From the cell containing the given text, extract its center point as [X, Y] coordinate. 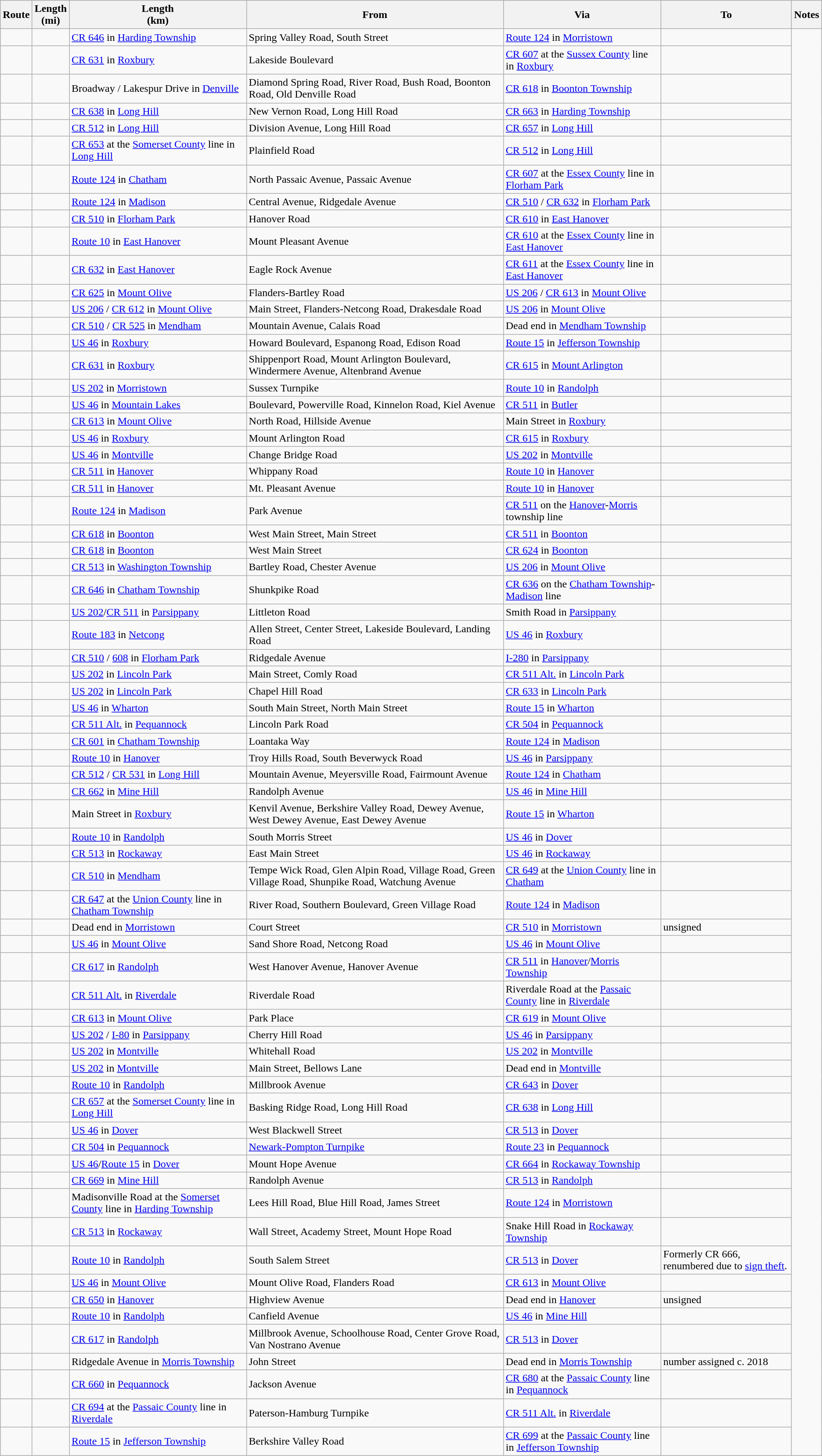
US 202 / I-80 in Parsippany [158, 1035]
South Morris Street [375, 837]
To [726, 15]
West Hanover Avenue, Hanover Avenue [375, 967]
CR 510 in Mendham [158, 876]
CR 510 / 608 in Florham Park [158, 658]
CR 643 in Dover [582, 1085]
Mountain Avenue, Meyersville Road, Fairmount Avenue [375, 775]
CR 650 in Hanover [158, 1300]
Central Avenue, Ridgedale Avenue [375, 202]
CR 511 in Boonton [582, 533]
US 202 in Morristown [158, 388]
Length(km) [158, 15]
Mount Olive Road, Flanders Road [375, 1283]
US 46/Route 15 in Dover [158, 1163]
CR 512 / CR 531 in Long Hill [158, 775]
Loantaka Way [375, 741]
CR 618 in Boonton Township [582, 89]
River Road, Southern Boulevard, Green Village Road [375, 904]
Madisonville Road at the Somerset County line in Harding Township [158, 1203]
CR 624 in Boonton [582, 550]
CR 511 on the Hanover-Morris township line [582, 511]
US 46 in Montville [158, 455]
Plainfield Road [375, 150]
Jackson Avenue [375, 1384]
Main Street, Flanders-Netcong Road, Drakesdale Road [375, 309]
CR 513 in Randolph [582, 1180]
Paterson-Hamburg Turnpike [375, 1413]
Troy Hills Road, South Beverwyck Road [375, 758]
CR 611 at the Essex County line in East Hanover [582, 270]
Eagle Rock Avenue [375, 270]
CR 660 in Pequannock [158, 1384]
CR 632 in East Hanover [158, 270]
West Blackwell Street [375, 1130]
Snake Hill Road in Rockaway Township [582, 1231]
US 206 / CR 612 in Mount Olive [158, 309]
CR 657 in Long Hill [582, 128]
South Salem Street [375, 1260]
CR 510 / CR 525 in Mendham [158, 326]
Millbrook Avenue, Schoolhouse Road, Center Grove Road, Van Nostrano Avenue [375, 1339]
Millbrook Avenue [375, 1085]
Ridgedale Avenue [375, 658]
CR 619 in Mount Olive [582, 1018]
Kenvil Avenue, Berkshire Valley Road, Dewey Avenue, West Dewey Avenue, East Dewey Avenue [375, 814]
Howard Boulevard, Espanong Road, Edison Road [375, 343]
North Road, Hillside Avenue [375, 421]
CR 646 in Harding Township [158, 37]
I-280 in Parsippany [582, 658]
Shippenport Road, Mount Arlington Boulevard, Windermere Avenue, Altenbrand Avenue [375, 366]
Ridgedale Avenue in Morris Township [158, 1362]
CR 610 at the Essex County line in East Hanover [582, 241]
Route 10 in East Hanover [158, 241]
Main Street, Bellows Lane [375, 1068]
Smith Road in Parsippany [582, 612]
CR 601 in Chatham Township [158, 741]
US 206 / CR 613 in Mount Olive [582, 292]
Whippany Road [375, 471]
CR 511 in Hanover/Morris Township [582, 967]
CR 649 at the Union County line in Chatham [582, 876]
CR 699 at the Passaic County line in Jefferson Township [582, 1441]
Spring Valley Road, South Street [375, 37]
Chapel Hill Road [375, 691]
Wall Street, Academy Street, Mount Hope Road [375, 1231]
Littleton Road [375, 612]
CR 633 in Lincoln Park [582, 691]
Mountain Avenue, Calais Road [375, 326]
Sand Shore Road, Netcong Road [375, 944]
CR 625 in Mount Olive [158, 292]
New Vernon Road, Long Hill Road [375, 111]
number assigned c. 2018 [726, 1362]
Via [582, 15]
Allen Street, Center Street, Lakeside Boulevard, Landing Road [375, 635]
CR 694 at the Passaic County line in Riverdale [158, 1413]
Mount Pleasant Avenue [375, 241]
CR 657 at the Somerset County line in Long Hill [158, 1107]
Riverdale Road at the Passaic County line in Riverdale [582, 996]
US 46 in Wharton [158, 708]
Diamond Spring Road, River Road, Bush Road, Boonton Road, Old Denville Road [375, 89]
CR 653 at the Somerset County line in Long Hill [158, 150]
CR 636 on the Chatham Township-Madison line [582, 590]
CR 680 at the Passaic County line in Pequannock [582, 1384]
Route 183 in Netcong [158, 635]
Mount Hope Avenue [375, 1163]
Sussex Turnpike [375, 388]
US 202/CR 511 in Parsippany [158, 612]
Cherry Hill Road [375, 1035]
CR 511 Alt. in Pequannock [158, 724]
CR 662 in Mine Hill [158, 791]
Route 23 in Pequannock [582, 1147]
Change Bridge Road [375, 455]
Highview Avenue [375, 1300]
Dead end in Morris Township [582, 1362]
Mount Arlington Road [375, 438]
Tempe Wick Road, Glen Alpin Road, Village Road, Green Village Road, Shunpike Road, Watchung Avenue [375, 876]
Park Place [375, 1018]
Dead end in Mendham Township [582, 326]
CR 615 in Mount Arlington [582, 366]
Notes [807, 15]
Shunkpike Road [375, 590]
CR 510 / CR 632 in Florham Park [582, 202]
Broadway / Lakespur Drive in Denville [158, 89]
Berkshire Valley Road [375, 1441]
Length(mi) [50, 15]
CR 511 Alt. in Lincoln Park [582, 674]
West Main Street [375, 550]
Basking Ridge Road, Long Hill Road [375, 1107]
CR 669 in Mine Hill [158, 1180]
CR 513 in Washington Township [158, 567]
Boulevard, Powerville Road, Kinnelon Road, Kiel Avenue [375, 405]
Dead end in Hanover [582, 1300]
US 46 in Mountain Lakes [158, 405]
Park Avenue [375, 511]
CR 607 at the Sussex County line in Roxbury [582, 60]
US 46 in Rockaway [582, 853]
Canfield Avenue [375, 1316]
South Main Street, North Main Street [375, 708]
North Passaic Avenue, Passaic Avenue [375, 179]
CR 511 in Butler [582, 405]
Lakeside Boulevard [375, 60]
Formerly CR 666, renumbered due to sign theft. [726, 1260]
Division Avenue, Long Hill Road [375, 128]
Whitehall Road [375, 1051]
CR 663 in Harding Township [582, 111]
CR 510 in Florham Park [158, 218]
Flanders-Bartley Road [375, 292]
East Main Street [375, 853]
CR 664 in Rockaway Township [582, 1163]
Main Street, Comly Road [375, 674]
CR 607 at the Essex County line in Florham Park [582, 179]
Dead end in Montville [582, 1068]
From [375, 15]
Lees Hill Road, Blue Hill Road, James Street [375, 1203]
Hanover Road [375, 218]
CR 615 in Roxbury [582, 438]
Mt. Pleasant Avenue [375, 488]
Bartley Road, Chester Avenue [375, 567]
CR 510 in Morristown [582, 927]
Lincoln Park Road [375, 724]
CR 610 in East Hanover [582, 218]
Route [16, 15]
CR 647 at the Union County line in Chatham Township [158, 904]
Court Street [375, 927]
Riverdale Road [375, 996]
John Street [375, 1362]
West Main Street, Main Street [375, 533]
CR 646 in Chatham Township [158, 590]
Dead end in Morristown [158, 927]
Newark-Pompton Turnpike [375, 1147]
